Find where the given text appears and provide that cell's center as (X, Y) coordinate. 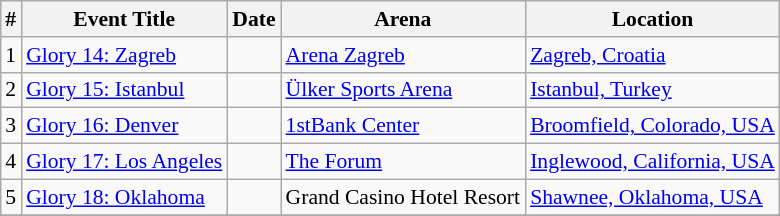
Inglewood, California, USA (652, 162)
Shawnee, Oklahoma, USA (652, 197)
Broomfield, Colorado, USA (652, 126)
Glory 15: Istanbul (124, 90)
1stBank Center (404, 126)
Arena (404, 19)
4 (10, 162)
Glory 16: Denver (124, 126)
Zagreb, Croatia (652, 55)
Istanbul, Turkey (652, 90)
# (10, 19)
Location (652, 19)
Arena Zagreb (404, 55)
Date (254, 19)
Glory 18: Oklahoma (124, 197)
3 (10, 126)
Grand Casino Hotel Resort (404, 197)
Glory 17: Los Angeles (124, 162)
The Forum (404, 162)
Glory 14: Zagreb (124, 55)
Event Title (124, 19)
1 (10, 55)
5 (10, 197)
Ülker Sports Arena (404, 90)
2 (10, 90)
